For the text-containing cell, return its midpoint in (x, y) coordinate format. 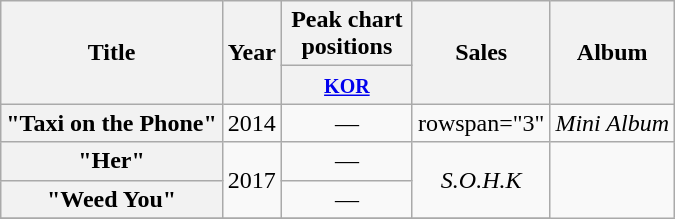
Album (612, 52)
"Her" (112, 161)
KOR (346, 85)
Peak chart positions (346, 34)
Mini Album (612, 123)
"Weed You" (112, 199)
Title (112, 52)
rowspan="3" (481, 123)
Sales (481, 52)
S.O.H.K (481, 180)
"Taxi on the Phone" (112, 123)
2014 (252, 123)
2017 (252, 180)
Year (252, 52)
